Provide the [X, Y] coordinate of the cell's center where the given text is located.  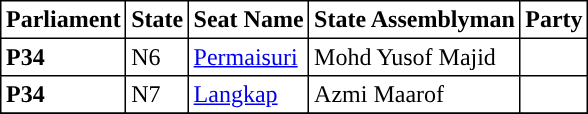
Party [554, 20]
Parliament [64, 20]
Permaisuri [248, 57]
State Assemblyman [414, 20]
N7 [157, 95]
Azmi Maarof [414, 95]
State [157, 20]
Seat Name [248, 20]
Langkap [248, 95]
N6 [157, 57]
Mohd Yusof Majid [414, 57]
